For the text-containing cell, return its midpoint in (x, y) coordinate format. 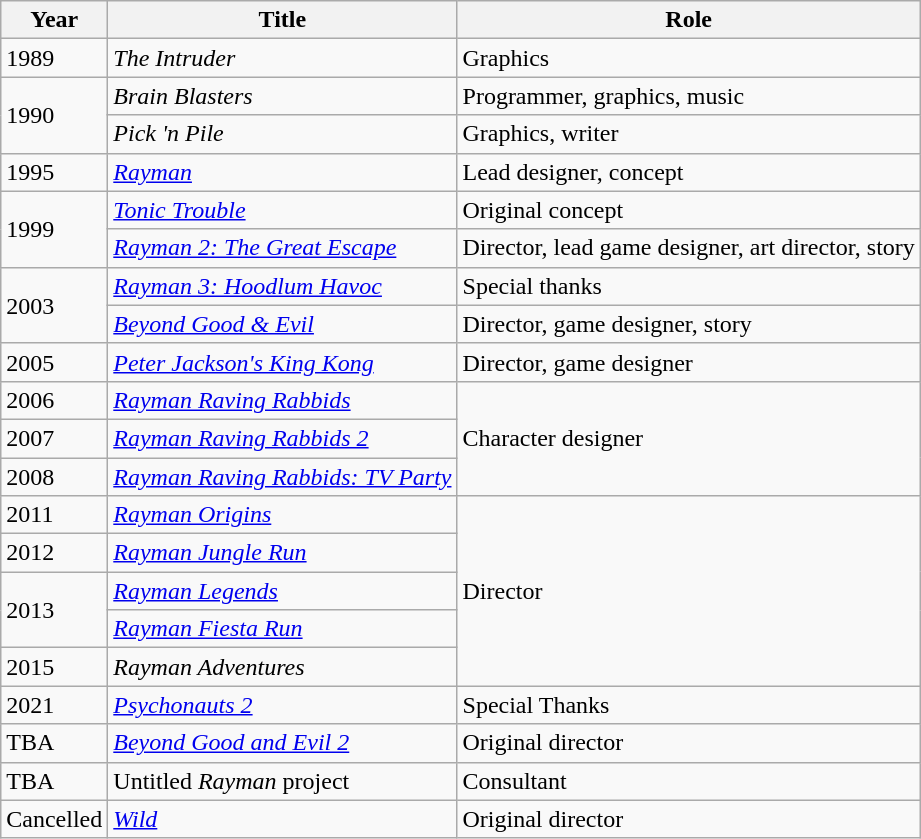
Beyond Good and Evil 2 (282, 743)
2011 (54, 515)
2005 (54, 362)
Rayman Raving Rabbids: TV Party (282, 477)
Rayman Legends (282, 591)
1999 (54, 229)
Rayman Adventures (282, 667)
Tonic Trouble (282, 210)
Graphics (688, 58)
Rayman Raving Rabbids 2 (282, 438)
Consultant (688, 781)
Graphics, writer (688, 134)
Original concept (688, 210)
Brain Blasters (282, 96)
Director, lead game designer, art director, story (688, 248)
Rayman Jungle Run (282, 553)
Cancelled (54, 819)
Psychonauts 2 (282, 705)
1990 (54, 115)
Rayman Raving Rabbids (282, 400)
Year (54, 20)
Programmer, graphics, music (688, 96)
2007 (54, 438)
2012 (54, 553)
Director (688, 591)
Title (282, 20)
Special thanks (688, 286)
Director, game designer (688, 362)
2003 (54, 305)
Wild (282, 819)
The Intruder (282, 58)
1989 (54, 58)
Special Thanks (688, 705)
Peter Jackson's King Kong (282, 362)
Beyond Good & Evil (282, 324)
Rayman 2: The Great Escape (282, 248)
1995 (54, 172)
2021 (54, 705)
2015 (54, 667)
2006 (54, 400)
Rayman Origins (282, 515)
Character designer (688, 438)
2013 (54, 610)
Pick 'n Pile (282, 134)
Untitled Rayman project (282, 781)
2008 (54, 477)
Rayman (282, 172)
Rayman 3: Hoodlum Havoc (282, 286)
Role (688, 20)
Lead designer, concept (688, 172)
Director, game designer, story (688, 324)
Rayman Fiesta Run (282, 629)
